Provide the [X, Y] coordinate of the cell's center where the given text is located.  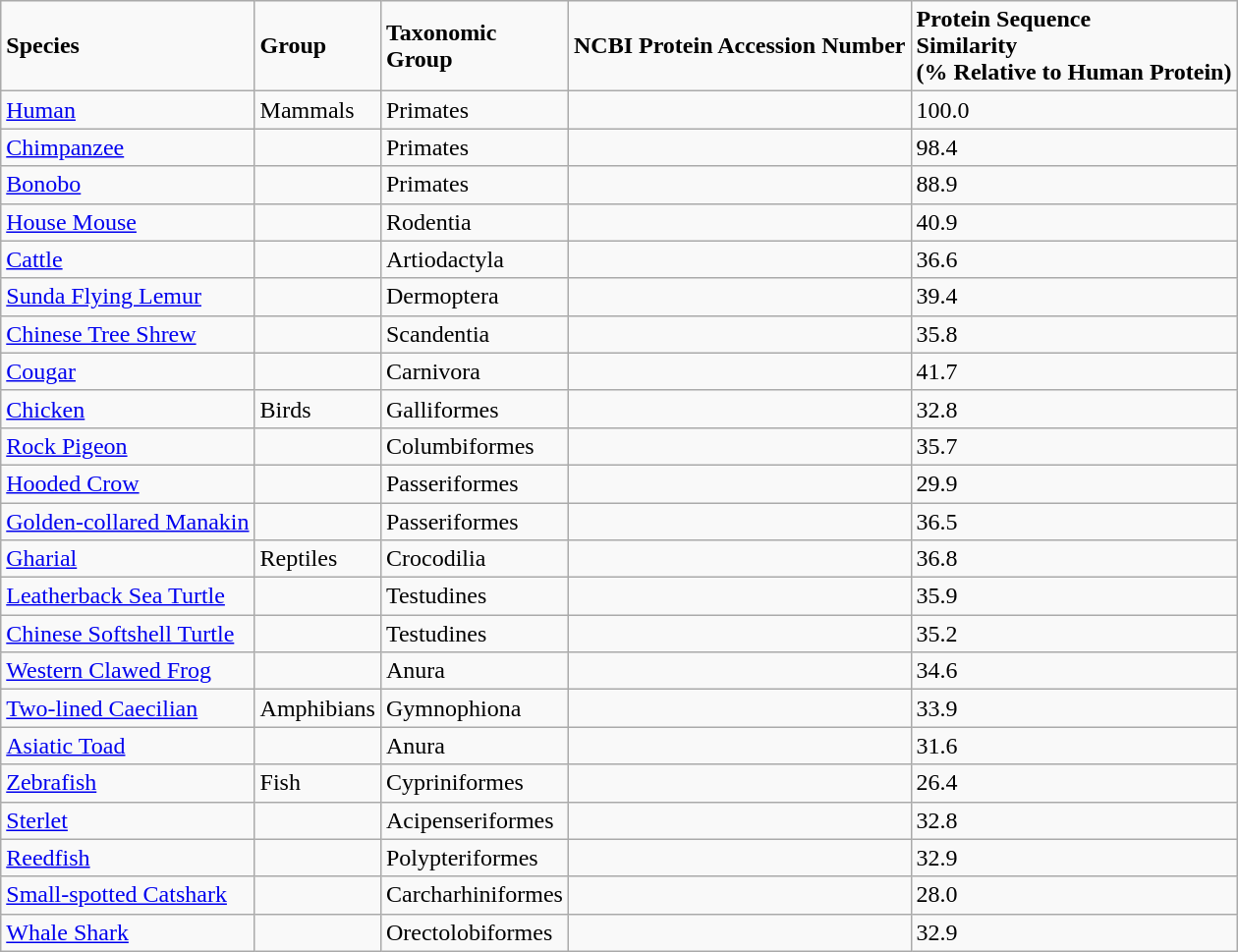
Hooded Crow [128, 483]
Dermoptera [474, 297]
98.4 [1074, 147]
Gymnophiona [474, 708]
Scandentia [474, 334]
31.6 [1074, 746]
Chinese Softshell Turtle [128, 634]
36.8 [1074, 559]
Rodentia [474, 222]
Polypteriformes [474, 858]
Crocodilia [474, 559]
Sterlet [128, 820]
Zebrafish [128, 783]
Reedfish [128, 858]
Two-lined Caecilian [128, 708]
40.9 [1074, 222]
Species [128, 46]
39.4 [1074, 297]
TaxonomicGroup [474, 46]
Protein SequenceSimilarity(% Relative to Human Protein) [1074, 46]
Mammals [317, 110]
Acipenseriformes [474, 820]
33.9 [1074, 708]
Human [128, 110]
Chinese Tree Shrew [128, 334]
Fish [317, 783]
Group [317, 46]
100.0 [1074, 110]
Cattle [128, 259]
Bonobo [128, 185]
Asiatic Toad [128, 746]
Chimpanzee [128, 147]
35.7 [1074, 446]
Small-spotted Catshark [128, 895]
Galliformes [474, 409]
Orectolobiformes [474, 932]
36.6 [1074, 259]
Sunda Flying Lemur [128, 297]
Chicken [128, 409]
Cougar [128, 371]
28.0 [1074, 895]
Amphibians [317, 708]
26.4 [1074, 783]
36.5 [1074, 522]
House Mouse [128, 222]
Carnivora [474, 371]
Western Clawed Frog [128, 671]
35.2 [1074, 634]
Carcharhiniformes [474, 895]
Rock Pigeon [128, 446]
35.8 [1074, 334]
34.6 [1074, 671]
Reptiles [317, 559]
Whale Shark [128, 932]
Golden-collared Manakin [128, 522]
Birds [317, 409]
Cypriniformes [474, 783]
35.9 [1074, 596]
Gharial [128, 559]
NCBI Protein Accession Number [739, 46]
Columbiformes [474, 446]
41.7 [1074, 371]
Leatherback Sea Turtle [128, 596]
88.9 [1074, 185]
Artiodactyla [474, 259]
29.9 [1074, 483]
